Return [x, y] of the center of cell containing provided text 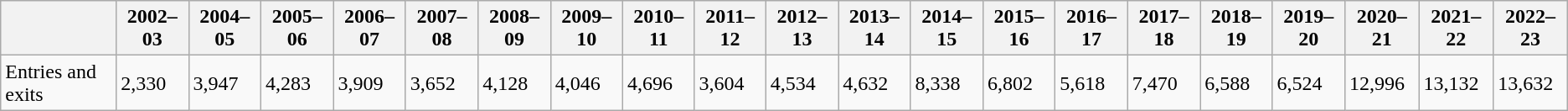
3,909 [369, 82]
4,534 [802, 82]
13,132 [1456, 82]
6,524 [1308, 82]
2010–11 [659, 29]
3,604 [730, 82]
2020–21 [1382, 29]
13,632 [1531, 82]
4,046 [586, 82]
4,632 [874, 82]
2006–07 [369, 29]
2,330 [152, 82]
2012–13 [802, 29]
4,696 [659, 82]
6,802 [1019, 82]
2007–08 [441, 29]
2019–20 [1308, 29]
2005–06 [297, 29]
3,652 [441, 82]
2009–10 [586, 29]
8,338 [946, 82]
2022–23 [1531, 29]
2004–05 [224, 29]
2002–03 [152, 29]
2017–18 [1163, 29]
2014–15 [946, 29]
2015–16 [1019, 29]
12,996 [1382, 82]
2013–14 [874, 29]
2021–22 [1456, 29]
4,283 [297, 82]
2008–09 [514, 29]
4,128 [514, 82]
6,588 [1236, 82]
7,470 [1163, 82]
3,947 [224, 82]
2018–19 [1236, 29]
5,618 [1091, 82]
Entries and exits [59, 82]
2016–17 [1091, 29]
2011–12 [730, 29]
